For the text-containing cell, return its midpoint in [x, y] coordinate format. 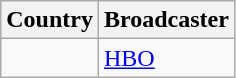
Broadcaster [166, 20]
HBO [166, 58]
Country [50, 20]
